Output the [x, y] coordinate of the center of the cell containing the given text.  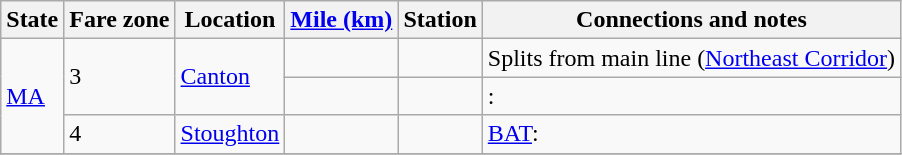
Location [230, 20]
Fare zone [120, 20]
State [32, 20]
Station [440, 20]
Stoughton [230, 134]
Splits from main line (Northeast Corridor) [691, 58]
Canton [230, 77]
Connections and notes [691, 20]
: [691, 96]
4 [120, 134]
3 [120, 77]
BAT: [691, 134]
MA [32, 96]
Mile (km) [342, 20]
